Capture the cell that displays the provided text and extract its [x, y] central coordinate. 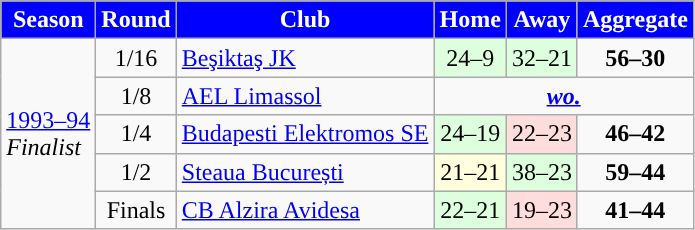
Round [136, 20]
1/2 [136, 172]
21–21 [470, 172]
22–23 [542, 134]
CB Alzira Avidesa [305, 210]
Aggregate [635, 20]
Away [542, 20]
24–19 [470, 134]
41–44 [635, 210]
Season [48, 20]
56–30 [635, 58]
Home [470, 20]
22–21 [470, 210]
19–23 [542, 210]
1993–94 Finalist [48, 134]
32–21 [542, 58]
Beşiktaş JK [305, 58]
Budapesti Elektromos SE [305, 134]
24–9 [470, 58]
1/8 [136, 96]
Finals [136, 210]
wo. [564, 96]
1/4 [136, 134]
AEL Limassol [305, 96]
38–23 [542, 172]
1/16 [136, 58]
Steaua București [305, 172]
59–44 [635, 172]
Club [305, 20]
46–42 [635, 134]
